Identify which cell holds the provided text, then report its (x, y) central coordinate. 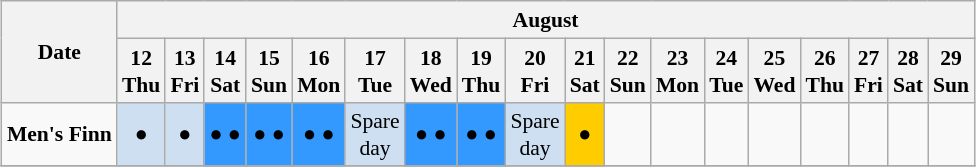
15Sun (269, 70)
28Sat (908, 70)
22Sun (628, 70)
18Wed (431, 70)
25Wed (774, 70)
13Fri (184, 70)
21Sat (585, 70)
17Tue (374, 70)
27Fri (868, 70)
19Thu (482, 70)
12Thu (142, 70)
29Sun (951, 70)
24Tue (726, 70)
16Mon (318, 70)
23Mon (678, 70)
Date (60, 52)
14Sat (225, 70)
August (546, 20)
26Thu (824, 70)
Men's Finn (60, 134)
20Fri (534, 70)
